Search for the cell housing the specified text and yield its (X, Y) center coordinate. 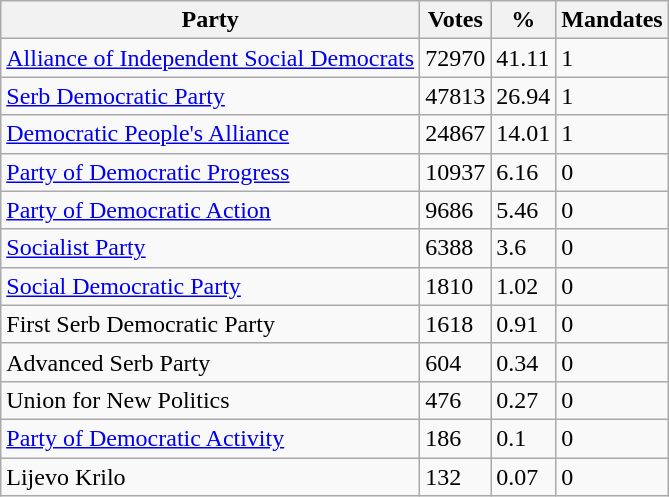
5.46 (524, 210)
Party of Democratic Action (210, 210)
1810 (456, 286)
6388 (456, 248)
Social Democratic Party (210, 286)
1618 (456, 324)
Mandates (612, 20)
0.91 (524, 324)
41.11 (524, 58)
Party (210, 20)
476 (456, 400)
First Serb Democratic Party (210, 324)
3.6 (524, 248)
0.1 (524, 438)
47813 (456, 96)
Union for New Politics (210, 400)
% (524, 20)
Socialist Party (210, 248)
Lijevo Krilo (210, 477)
26.94 (524, 96)
1.02 (524, 286)
14.01 (524, 134)
132 (456, 477)
Advanced Serb Party (210, 362)
10937 (456, 172)
Serb Democratic Party (210, 96)
Votes (456, 20)
24867 (456, 134)
Party of Democratic Activity (210, 438)
0.34 (524, 362)
0.07 (524, 477)
72970 (456, 58)
Alliance of Independent Social Democrats (210, 58)
Democratic People's Alliance (210, 134)
0.27 (524, 400)
604 (456, 362)
9686 (456, 210)
6.16 (524, 172)
186 (456, 438)
Party of Democratic Progress (210, 172)
